Identify which cell holds the provided text, then report its (x, y) central coordinate. 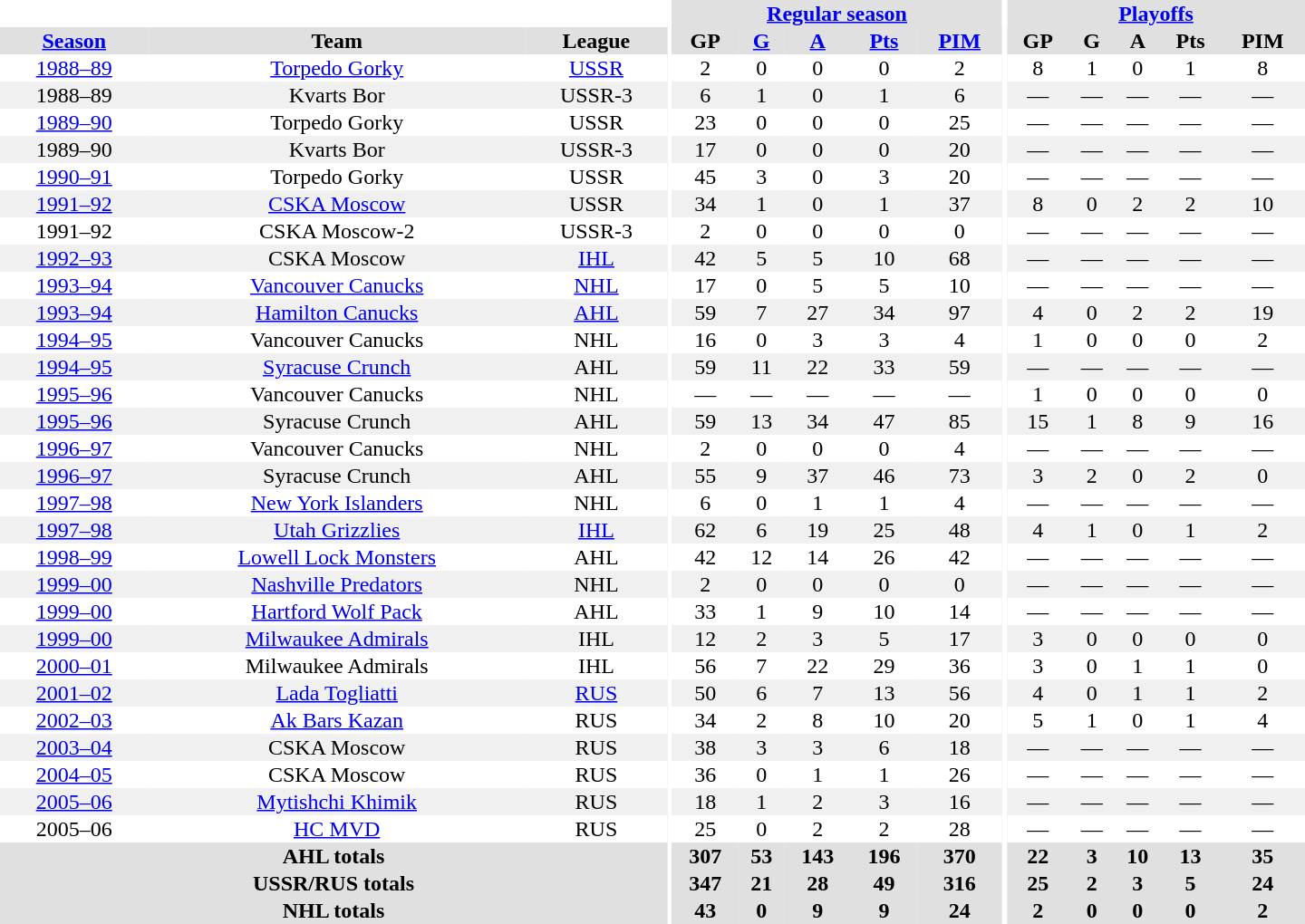
Nashville Predators (336, 584)
CSKA Moscow-2 (336, 231)
46 (884, 476)
Lada Togliatti (336, 693)
HC MVD (336, 829)
85 (959, 421)
Hamilton Canucks (336, 313)
370 (959, 856)
27 (817, 313)
Playoffs (1156, 14)
Lowell Lock Monsters (336, 557)
196 (884, 856)
Season (74, 41)
29 (884, 666)
97 (959, 313)
45 (705, 177)
62 (705, 530)
15 (1038, 421)
49 (884, 883)
23 (705, 122)
Ak Bars Kazan (336, 720)
143 (817, 856)
New York Islanders (336, 503)
USSR/RUS totals (333, 883)
68 (959, 258)
347 (705, 883)
2000–01 (74, 666)
11 (761, 367)
2001–02 (74, 693)
Team (336, 41)
55 (705, 476)
2004–05 (74, 775)
21 (761, 883)
53 (761, 856)
Hartford Wolf Pack (336, 611)
2003–04 (74, 747)
316 (959, 883)
50 (705, 693)
1998–99 (74, 557)
73 (959, 476)
43 (705, 910)
35 (1262, 856)
League (596, 41)
AHL totals (333, 856)
307 (705, 856)
1992–93 (74, 258)
38 (705, 747)
1990–91 (74, 177)
48 (959, 530)
Utah Grizzlies (336, 530)
47 (884, 421)
2002–03 (74, 720)
Regular season (837, 14)
NHL totals (333, 910)
Mytishchi Khimik (336, 802)
